Locate the cell with the specified text and output its (x, y) center coordinate. 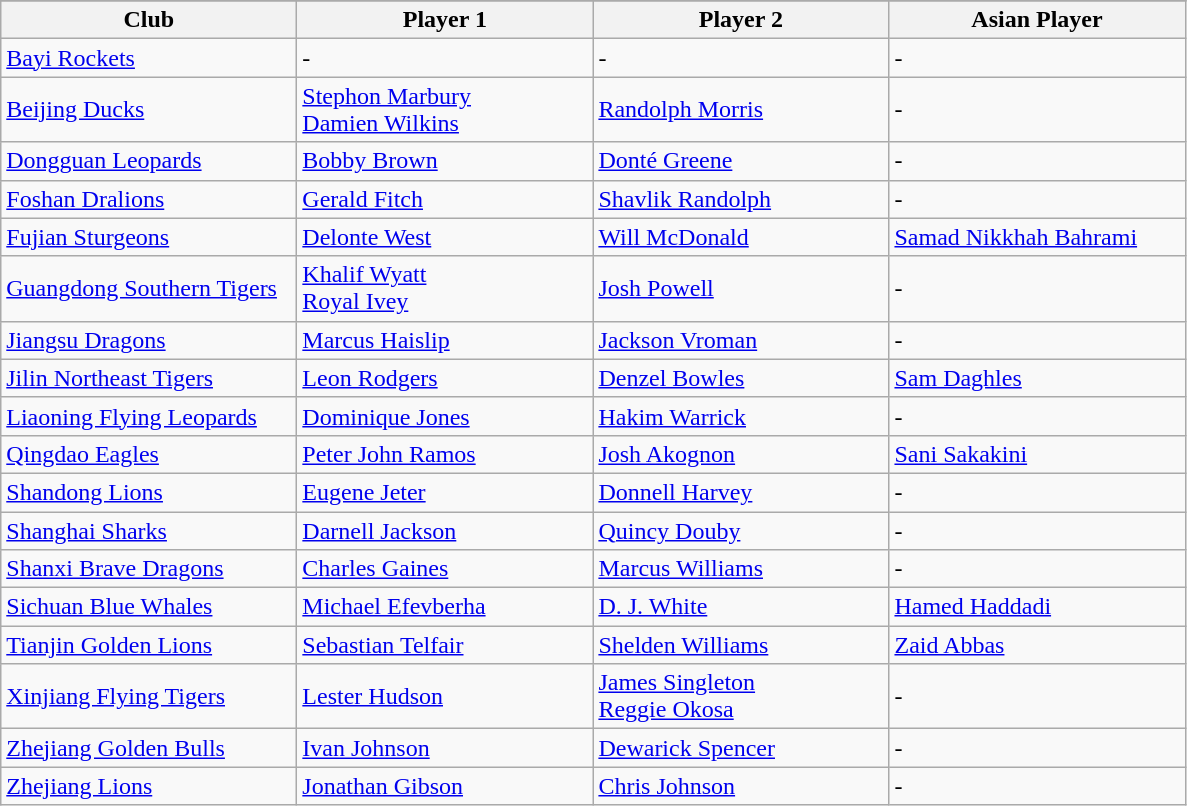
Eugene Jeter (445, 492)
Chris Johnson (741, 786)
Hakim Warrick (741, 416)
Gerald Fitch (445, 199)
Delonte West (445, 237)
Beijing Ducks (149, 110)
Michael Efevberha (445, 607)
Will McDonald (741, 237)
Lester Hudson (445, 696)
Foshan Dralions (149, 199)
Josh Powell (741, 288)
Donnell Harvey (741, 492)
Samad Nikkhah Bahrami (1037, 237)
Darnell Jackson (445, 531)
Shavlik Randolph (741, 199)
Donté Greene (741, 161)
Dewarick Spencer (741, 748)
Fujian Sturgeons (149, 237)
Charles Gaines (445, 569)
Bobby Brown (445, 161)
Bayi Rockets (149, 58)
Guangdong Southern Tigers (149, 288)
Marcus Haislip (445, 340)
Tianjin Golden Lions (149, 645)
Marcus Williams (741, 569)
Club (149, 20)
Zhejiang Golden Bulls (149, 748)
Jiangsu Dragons (149, 340)
Stephon Marbury Damien Wilkins (445, 110)
Sebastian Telfair (445, 645)
D. J. White (741, 607)
Shanghai Sharks (149, 531)
Jackson Vroman (741, 340)
Ivan Johnson (445, 748)
Sani Sakakini (1037, 454)
Hamed Haddadi (1037, 607)
Player 2 (741, 20)
Jilin Northeast Tigers (149, 378)
Peter John Ramos (445, 454)
Randolph Morris (741, 110)
Leon Rodgers (445, 378)
Shandong Lions (149, 492)
Dongguan Leopards (149, 161)
Dominique Jones (445, 416)
Khalif Wyatt Royal Ivey (445, 288)
Sam Daghles (1037, 378)
Qingdao Eagles (149, 454)
Shelden Williams (741, 645)
Player 1 (445, 20)
Sichuan Blue Whales (149, 607)
Denzel Bowles (741, 378)
Xinjiang Flying Tigers (149, 696)
Zaid Abbas (1037, 645)
Josh Akognon (741, 454)
Asian Player (1037, 20)
Jonathan Gibson (445, 786)
Shanxi Brave Dragons (149, 569)
Quincy Douby (741, 531)
Liaoning Flying Leopards (149, 416)
James Singleton Reggie Okosa (741, 696)
Zhejiang Lions (149, 786)
